Identify which cell holds the provided text, then report its (x, y) central coordinate. 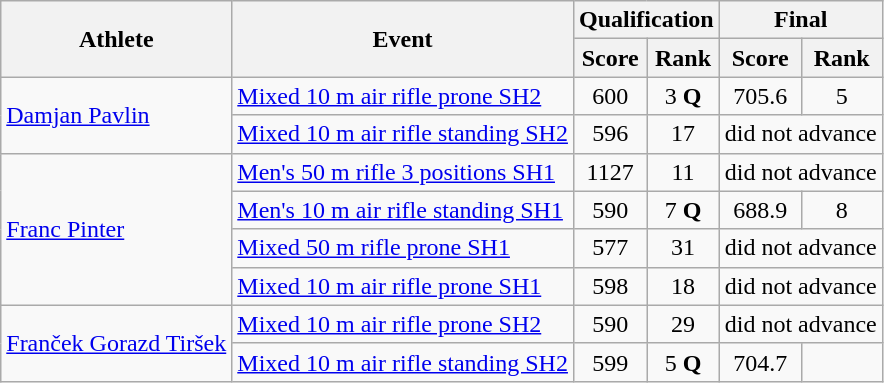
18 (683, 286)
5 (842, 96)
Final (800, 20)
Men's 10 m air rifle standing SH1 (403, 210)
599 (610, 362)
688.9 (760, 210)
29 (683, 324)
Damjan Pavlin (116, 115)
600 (610, 96)
596 (610, 134)
1127 (610, 172)
Men's 50 m rifle 3 positions SH1 (403, 172)
Qualification (646, 20)
31 (683, 248)
Athlete (116, 39)
577 (610, 248)
8 (842, 210)
7 Q (683, 210)
Event (403, 39)
704.7 (760, 362)
Franček Gorazd Tiršek (116, 343)
705.6 (760, 96)
598 (610, 286)
Franc Pinter (116, 229)
Mixed 50 m rifle prone SH1 (403, 248)
5 Q (683, 362)
17 (683, 134)
Mixed 10 m air rifle prone SH1 (403, 286)
3 Q (683, 96)
11 (683, 172)
